Output the (X, Y) coordinate of the center of the cell containing the given text.  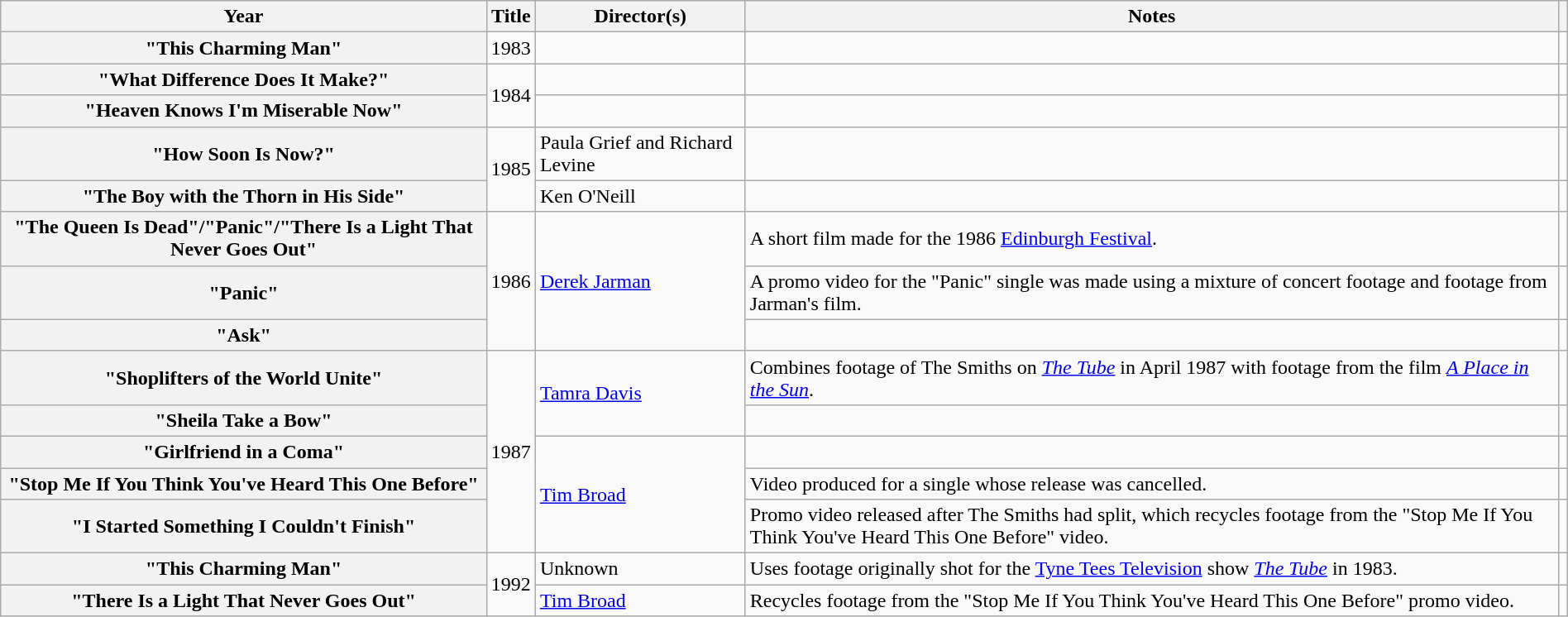
"Heaven Knows I'm Miserable Now" (244, 111)
Paula Grief and Richard Levine (640, 154)
1992 (511, 585)
"What Difference Does It Make?" (244, 79)
Video produced for a single whose release was cancelled. (1151, 484)
"I Started Something I Couldn't Finish" (244, 526)
Combines footage of The Smiths on The Tube in April 1987 with footage from the film A Place in the Sun. (1151, 377)
"Sheila Take a Bow" (244, 420)
Ken O'Neill (640, 196)
Uses footage originally shot for the Tyne Tees Television show The Tube in 1983. (1151, 569)
Notes (1151, 17)
"The Boy with the Thorn in His Side" (244, 196)
1987 (511, 452)
"Stop Me If You Think You've Heard This One Before" (244, 484)
"Shoplifters of the World Unite" (244, 377)
"How Soon Is Now?" (244, 154)
"There Is a Light That Never Goes Out" (244, 600)
Year (244, 17)
Promo video released after The Smiths had split, which recycles footage from the "Stop Me If You Think You've Heard This One Before" video. (1151, 526)
"The Queen Is Dead"/"Panic"/"There Is a Light That Never Goes Out" (244, 238)
"Panic" (244, 293)
Unknown (640, 569)
1986 (511, 281)
A promo video for the "Panic" single was made using a mixture of concert footage and footage from Jarman's film. (1151, 293)
Title (511, 17)
Recycles footage from the "Stop Me If You Think You've Heard This One Before" promo video. (1151, 600)
A short film made for the 1986 Edinburgh Festival. (1151, 238)
"Girlfriend in a Coma" (244, 452)
1984 (511, 95)
"Ask" (244, 335)
Tamra Davis (640, 394)
Director(s) (640, 17)
1983 (511, 48)
1985 (511, 169)
Derek Jarman (640, 281)
